Return the [X, Y] coordinate for the center point of the cell that contains the specified text.  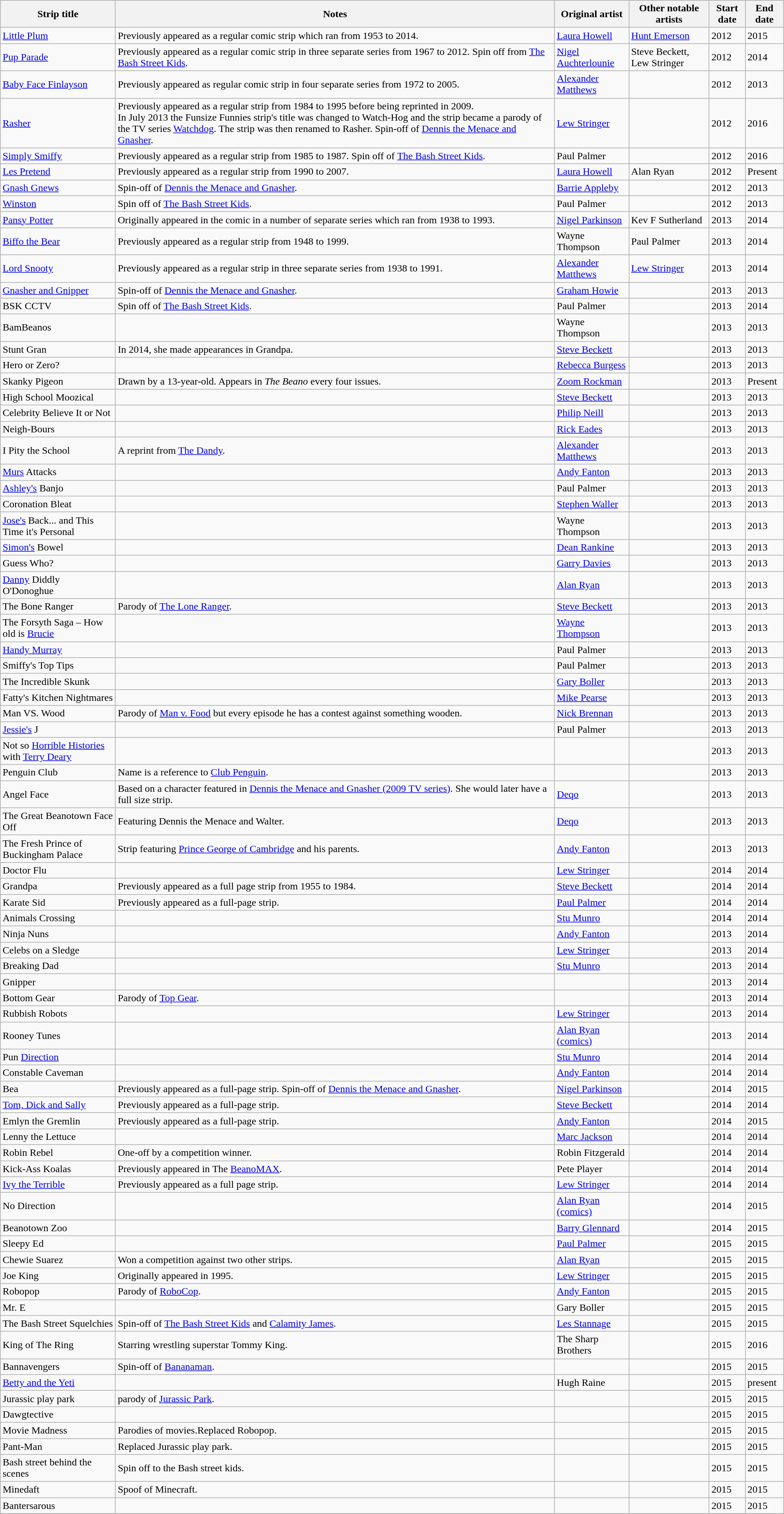
Lenny the Lettuce [58, 1137]
Spoof of Minecraft. [335, 1490]
Start date [727, 14]
Penguin Club [58, 773]
Marc Jackson [591, 1137]
Drawn by a 13-year-old. Appears in The Beano every four issues. [335, 381]
Robin Fitzgerald [591, 1152]
parody of Jurassic Park. [335, 1398]
BSK CCTV [58, 306]
Rasher [58, 123]
Tom, Dick and Sally [58, 1105]
One-off by a competition winner. [335, 1152]
Notes [335, 14]
Pun Direction [58, 1057]
Stephen Waller [591, 504]
Hugh Raine [591, 1382]
Les Stannage [591, 1323]
Chewie Suarez [58, 1260]
Bantersarous [58, 1506]
Garry Davies [591, 563]
Previously appeared as regular comic strip in four separate series from 1972 to 2005. [335, 85]
Previously appeared as a regular comic strip which ran from 1953 to 2014. [335, 36]
Skanky Pigeon [58, 381]
Kick-Ass Koalas [58, 1168]
Previously appeared as a regular comic strip in three separate series from 1967 to 2012. Spin off from The Bash Street Kids. [335, 57]
Rick Eades [591, 429]
The Bash Street Squelchies [58, 1323]
Previously appeared as a regular strip from 1985 to 1987. Spin off of The Bash Street Kids. [335, 156]
High School Moozical [58, 397]
Previously appeared as a full page strip. [335, 1185]
Doctor Flu [58, 870]
Rubbish Robots [58, 1014]
Previously appeared in The BeanoMAX. [335, 1168]
Celebs on a Sledge [58, 950]
Pansy Potter [58, 220]
Bannavengers [58, 1367]
Danny Diddly O'Donoghue [58, 585]
Parody of Top Gear. [335, 998]
Karate Sid [58, 902]
Simply Smiffy [58, 156]
Originally appeared in 1995. [335, 1276]
Based on a character featured in Dennis the Menace and Gnasher (2009 TV series). She would later have a full size strip. [335, 794]
Animals Crossing [58, 918]
Pete Player [591, 1168]
No Direction [58, 1207]
The Sharp Brothers [591, 1345]
Emlyn the Gremlin [58, 1121]
Guess Who? [58, 563]
The Incredible Skunk [58, 682]
Baby Face Finlayson [58, 85]
Smiffy's Top Tips [58, 666]
The Great Beanotown Face Off [58, 821]
BamBeanos [58, 328]
Previously appeared as a full page strip from 1955 to 1984. [335, 886]
King of The Ring [58, 1345]
Steve Beckett, Lew Stringer [669, 57]
Ivy the Terrible [58, 1185]
Starring wrestling superstar Tommy King. [335, 1345]
Originally appeared in the comic in a number of separate series which ran from 1938 to 1993. [335, 220]
Zoom Rockman [591, 381]
Handy Murray [58, 650]
The Bone Ranger [58, 607]
Movie Madness [58, 1430]
Strip title [58, 14]
Spin off to the Bash street kids. [335, 1468]
Betty and the Yeti [58, 1382]
Mr. E [58, 1307]
Previously appeared as a regular strip from 1948 to 1999. [335, 241]
Parodies of movies.Replaced Robopop. [335, 1430]
Parody of RoboCop. [335, 1292]
Little Plum [58, 36]
Man VS. Wood [58, 713]
Strip featuring Prince George of Cambridge and his parents. [335, 849]
Nick Brennan [591, 713]
Beanotown Zoo [58, 1228]
Gnash Gnews [58, 188]
A reprint from The Dandy. [335, 451]
Bea [58, 1089]
Pup Parade [58, 57]
Kev F Sutherland [669, 220]
Gnipper [58, 982]
Gnasher and Gnipper [58, 290]
Spin-off of The Bash Street Kids and Calamity James. [335, 1323]
Rebecca Burgess [591, 365]
I Pity the School [58, 451]
Jessie's J [58, 729]
Minedaft [58, 1490]
present [764, 1382]
Previously appeared as a full-page strip. Spin-off of Dennis the Menace and Gnasher. [335, 1089]
The Forsyth Saga – How old is Brucie [58, 628]
Biffo the Bear [58, 241]
Sleepy Ed [58, 1244]
Philip Neill [591, 413]
Other notable artists [669, 14]
End date [764, 14]
Winston [58, 204]
Joe King [58, 1276]
Celebrity Believe It or Not [58, 413]
Previously appeared as a regular strip in three separate series from 1938 to 1991. [335, 268]
Constable Caveman [58, 1073]
Ashley's Banjo [58, 488]
Ninja Nuns [58, 934]
Previously appeared as a regular strip from 1990 to 2007. [335, 172]
Parody of Man v. Food but every episode he has a contest against something wooden. [335, 713]
Jurassic play park [58, 1398]
Fatty's Kitchen Nightmares [58, 698]
Robin Rebel [58, 1152]
Les Pretend [58, 172]
Jose's Back... and This Time it's Personal [58, 525]
Rooney Tunes [58, 1036]
Hunt Emerson [669, 36]
Won a competition against two other strips. [335, 1260]
Nigel Auchterlounie [591, 57]
Name is a reference to Club Penguin. [335, 773]
Parody of The Lone Ranger. [335, 607]
Dawgtective [58, 1414]
Barry Glennard [591, 1228]
Pant-Man [58, 1447]
Not so Horrible Histories with Terry Deary [58, 751]
Original artist [591, 14]
Bottom Gear [58, 998]
Stunt Gran [58, 349]
Coronation Bleat [58, 504]
Angel Face [58, 794]
Graham Howie [591, 290]
The Fresh Prince of Buckingham Palace [58, 849]
Bash street behind the scenes [58, 1468]
Neigh-Bours [58, 429]
Spin-off of Bananaman. [335, 1367]
Simon's Bowel [58, 547]
In 2014, she made appearances in Grandpa. [335, 349]
Barrie Appleby [591, 188]
Breaking Dad [58, 966]
Featuring Dennis the Menace and Walter. [335, 821]
Lord Snooty [58, 268]
Dean Rankine [591, 547]
Mike Pearse [591, 698]
Replaced Jurassic play park. [335, 1447]
Robopop [58, 1292]
Murs Attacks [58, 472]
Grandpa [58, 886]
Hero or Zero? [58, 365]
